Detect which cell encompasses the target text, then output its [X, Y] center coordinate. 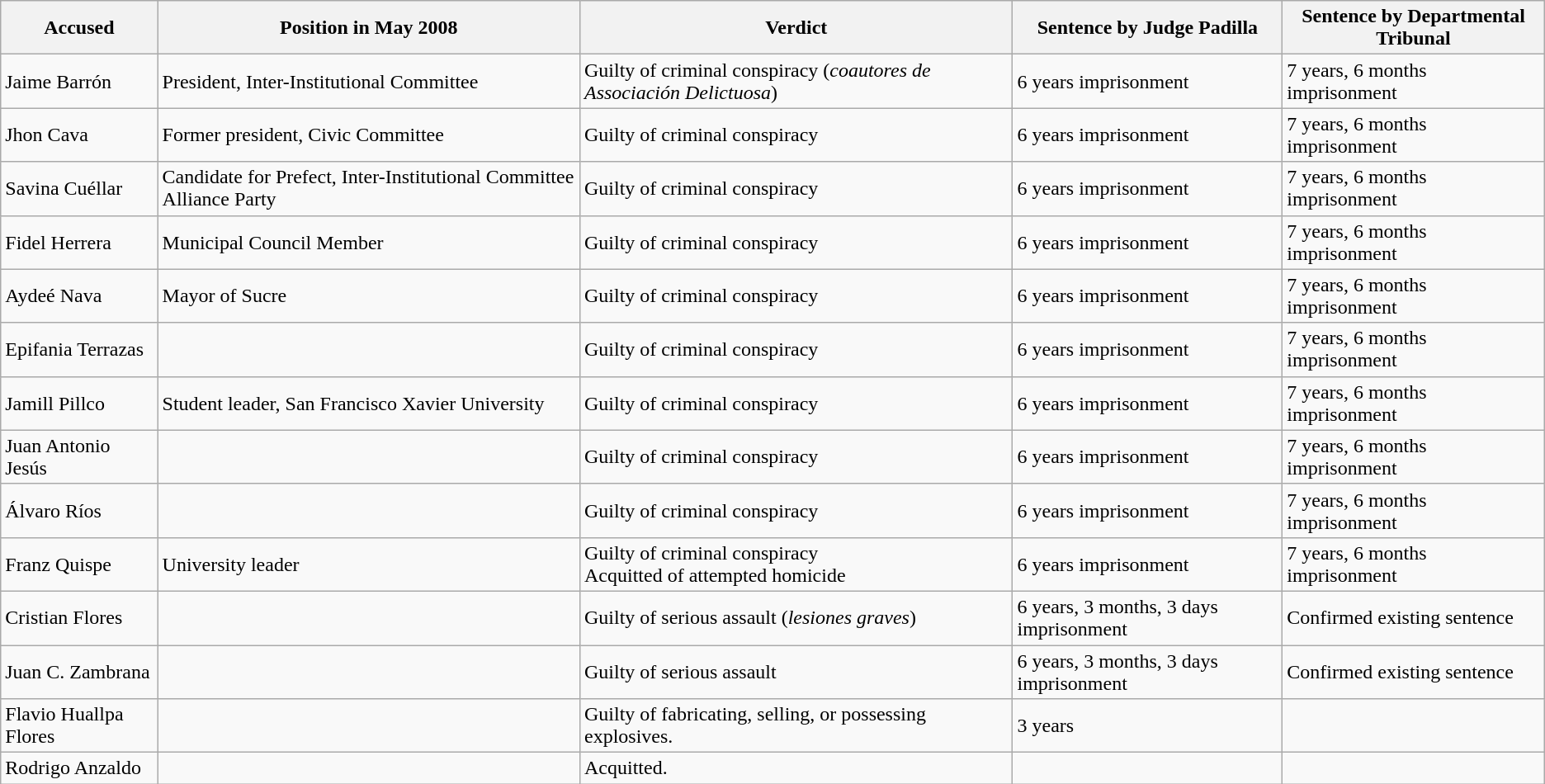
Guilty of serious assault (lesiones graves) [796, 617]
Fidel Herrera [79, 243]
Franz Quispe [79, 564]
Álvaro Ríos [79, 510]
Verdict [796, 28]
Municipal Council Member [368, 243]
Guilty of criminal conspiracyAcquitted of attempted homicide [796, 564]
Savina Cuéllar [79, 188]
President, Inter-Institutional Committee [368, 81]
Acquitted. [796, 768]
Jaime Barrón [79, 81]
Rodrigo Anzaldo [79, 768]
Student leader, San Francisco Xavier University [368, 403]
University leader [368, 564]
Flavio Huallpa Flores [79, 726]
3 years [1147, 726]
Aydeé Nava [79, 295]
Candidate for Prefect, Inter-Institutional Committee Alliance Party [368, 188]
Jhon Cava [79, 135]
Guilty of fabricating, selling, or possessing explosives. [796, 726]
Epifania Terrazas [79, 350]
Guilty of criminal conspiracy (coautores de Associación Delictuosa) [796, 81]
Sentence by Departmental Tribunal [1413, 28]
Jamill Pillco [79, 403]
Former president, Civic Committee [368, 135]
Juan Antonio Jesús [79, 457]
Cristian Flores [79, 617]
Juan C. Zambrana [79, 672]
Position in May 2008 [368, 28]
Accused [79, 28]
Guilty of serious assault [796, 672]
Mayor of Sucre [368, 295]
Sentence by Judge Padilla [1147, 28]
